Scan for the cell matching the given text and deliver its [X, Y] coordinate at center. 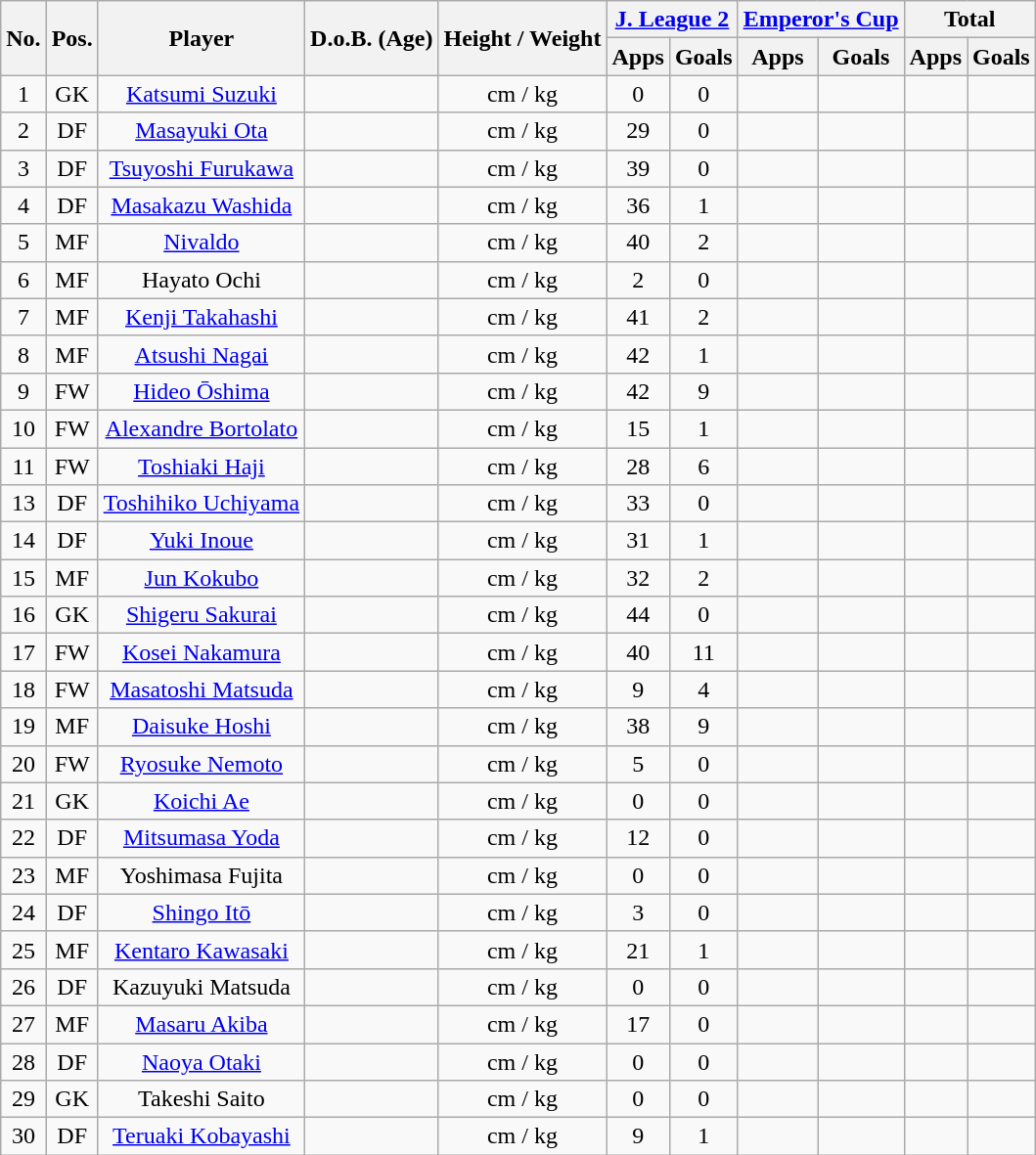
Kenji Takahashi [202, 317]
39 [638, 168]
Katsumi Suzuki [202, 94]
Yoshimasa Fujita [202, 875]
33 [638, 504]
Toshihiko Uchiyama [202, 504]
Atsushi Nagai [202, 354]
Daisuke Hoshi [202, 727]
Jun Kokubo [202, 578]
41 [638, 317]
Nivaldo [202, 243]
Ryosuke Nemoto [202, 764]
Tsuyoshi Furukawa [202, 168]
24 [23, 912]
Koichi Ae [202, 801]
No. [23, 38]
7 [23, 317]
27 [23, 1024]
Kentaro Kawasaki [202, 950]
32 [638, 578]
20 [23, 764]
36 [638, 205]
26 [23, 987]
Kosei Nakamura [202, 652]
Toshiaki Haji [202, 466]
23 [23, 875]
Masakazu Washida [202, 205]
Hayato Ochi [202, 280]
D.o.B. (Age) [372, 38]
Masatoshi Matsuda [202, 689]
12 [638, 838]
Yuki Inoue [202, 541]
38 [638, 727]
Naoya Otaki [202, 1061]
8 [23, 354]
Hideo Ōshima [202, 391]
16 [23, 615]
30 [23, 1136]
Pos. [72, 38]
25 [23, 950]
Mitsumasa Yoda [202, 838]
Total [969, 20]
Player [202, 38]
Masaru Akiba [202, 1024]
Masayuki Ota [202, 131]
19 [23, 727]
Alexandre Bortolato [202, 428]
Takeshi Saito [202, 1099]
Height / Weight [522, 38]
10 [23, 428]
Shigeru Sakurai [202, 615]
Emperor's Cup [821, 20]
18 [23, 689]
J. League 2 [672, 20]
44 [638, 615]
Kazuyuki Matsuda [202, 987]
Shingo Itō [202, 912]
Teruaki Kobayashi [202, 1136]
14 [23, 541]
31 [638, 541]
13 [23, 504]
22 [23, 838]
